Capture the cell that displays the provided text and extract its (x, y) central coordinate. 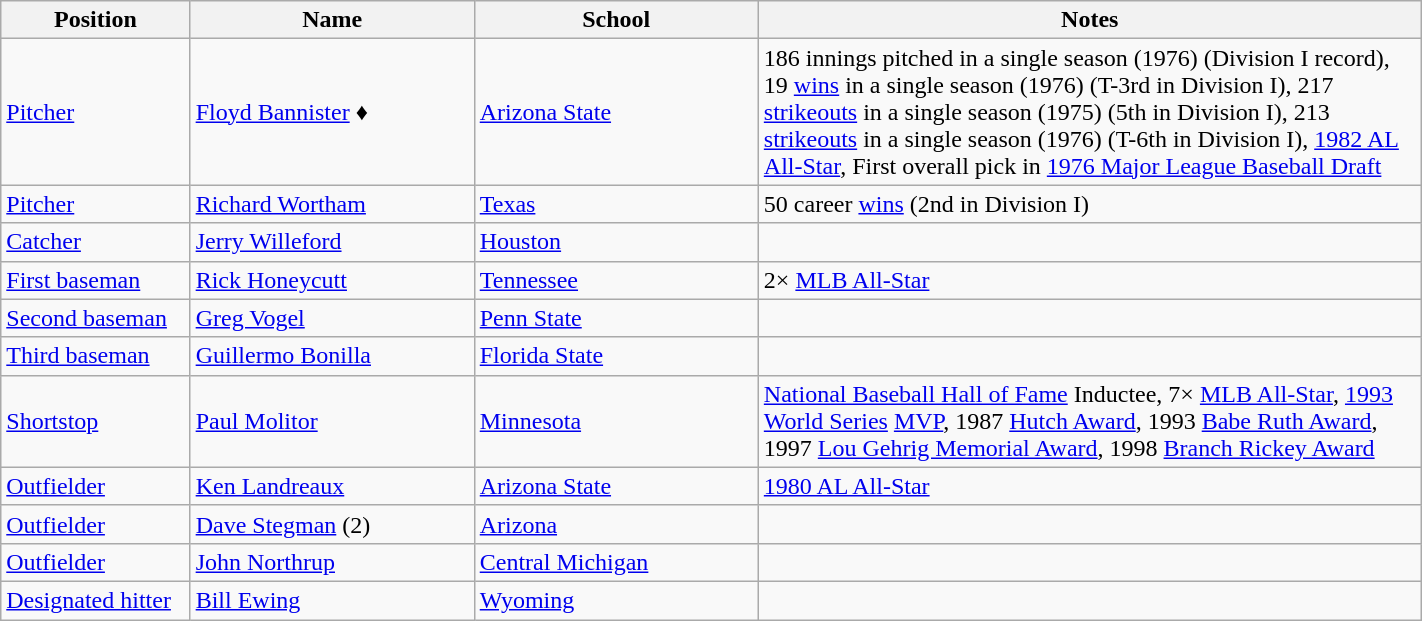
School (616, 20)
Rick Honeycutt (332, 280)
Name (332, 20)
Ken Landreaux (332, 486)
Floyd Bannister ♦ (332, 112)
Houston (616, 242)
First baseman (96, 280)
50 career wins (2nd in Division I) (1090, 204)
Richard Wortham (332, 204)
John Northrup (332, 562)
2× MLB All-Star (1090, 280)
Bill Ewing (332, 600)
Guillermo Bonilla (332, 356)
Arizona (616, 524)
Third baseman (96, 356)
Paul Molitor (332, 421)
Florida State (616, 356)
Catcher (96, 242)
Shortstop (96, 421)
Jerry Willeford (332, 242)
Tennessee (616, 280)
Position (96, 20)
Second baseman (96, 318)
Texas (616, 204)
Dave Stegman (2) (332, 524)
Minnesota (616, 421)
Wyoming (616, 600)
Greg Vogel (332, 318)
Central Michigan (616, 562)
1980 AL All-Star (1090, 486)
Notes (1090, 20)
Penn State (616, 318)
Designated hitter (96, 600)
